Scan for the cell matching the given text and deliver its [x, y] coordinate at center. 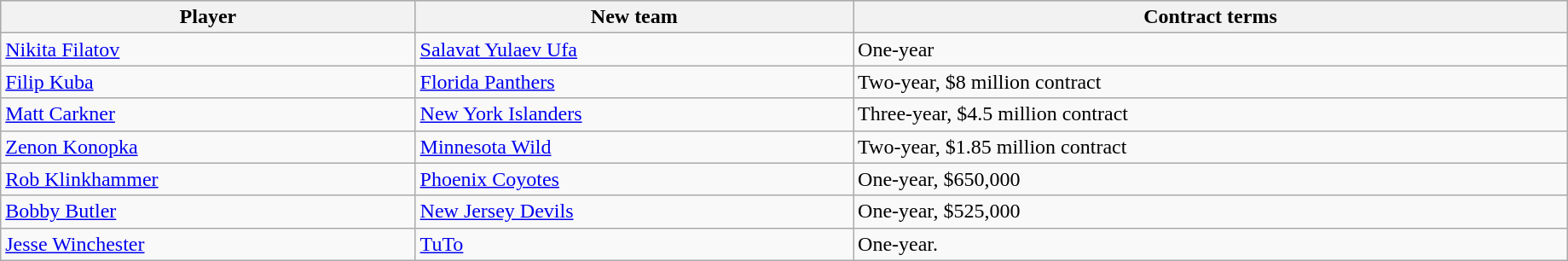
Jesse Winchester [208, 244]
Filip Kuba [208, 82]
Florida Panthers [634, 82]
New team [634, 17]
Contract terms [1211, 17]
Rob Klinkhammer [208, 179]
Two-year, $8 million contract [1211, 82]
New York Islanders [634, 114]
One-year [1211, 49]
Matt Carkner [208, 114]
New Jersey Devils [634, 212]
One-year, $650,000 [1211, 179]
Salavat Yulaev Ufa [634, 49]
Two-year, $1.85 million contract [1211, 147]
Nikita Filatov [208, 49]
One-year, $525,000 [1211, 212]
TuTo [634, 244]
Player [208, 17]
Zenon Konopka [208, 147]
One-year. [1211, 244]
Phoenix Coyotes [634, 179]
Three-year, $4.5 million contract [1211, 114]
Minnesota Wild [634, 147]
Bobby Butler [208, 212]
